Determine the [x, y] coordinate at the center of the cell enclosing the given text.  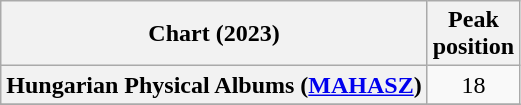
18 [473, 85]
Chart (2023) [214, 34]
Hungarian Physical Albums (MAHASZ) [214, 85]
Peakposition [473, 34]
